Return (X, Y) of the center of cell containing provided text 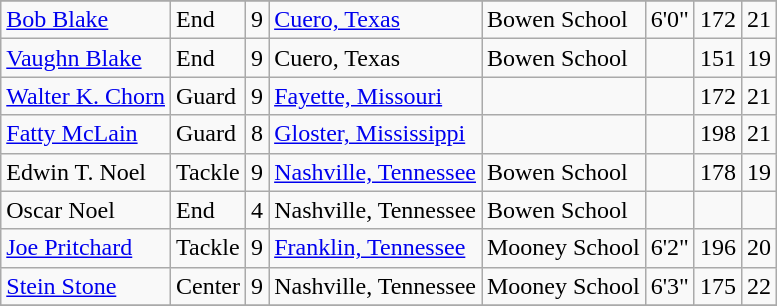
175 (718, 286)
Center (208, 286)
6'0" (670, 20)
198 (718, 134)
Bob Blake (86, 20)
Walter K. Chorn (86, 96)
6'2" (670, 248)
Edwin T. Noel (86, 172)
Gloster, Mississippi (376, 134)
178 (718, 172)
Joe Pritchard (86, 248)
Fatty McLain (86, 134)
151 (718, 58)
8 (258, 134)
Franklin, Tennessee (376, 248)
Vaughn Blake (86, 58)
6'3" (670, 286)
4 (258, 210)
20 (758, 248)
Stein Stone (86, 286)
Fayette, Missouri (376, 96)
Oscar Noel (86, 210)
196 (718, 248)
22 (758, 286)
